Output the [x, y] coordinate of the center of the cell containing the given text.  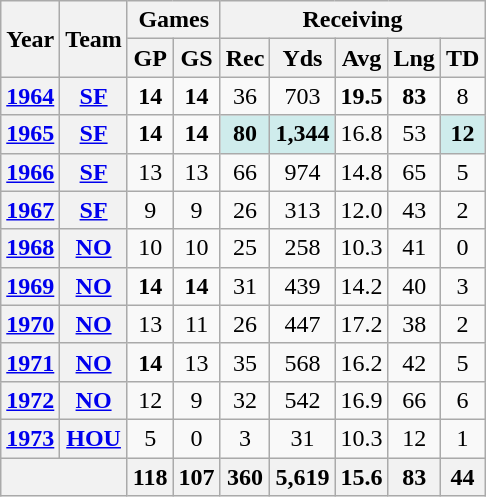
36 [245, 96]
42 [414, 362]
542 [302, 400]
107 [196, 477]
Avg [362, 58]
Yds [302, 58]
32 [245, 400]
1965 [30, 134]
40 [414, 286]
447 [302, 324]
439 [302, 286]
1 [462, 438]
1971 [30, 362]
5,619 [302, 477]
568 [302, 362]
Lng [414, 58]
43 [414, 210]
Rec [245, 58]
Team [94, 39]
44 [462, 477]
1967 [30, 210]
53 [414, 134]
12.0 [362, 210]
15.6 [362, 477]
14.8 [362, 172]
16.9 [362, 400]
38 [414, 324]
360 [245, 477]
HOU [94, 438]
35 [245, 362]
8 [462, 96]
19.5 [362, 96]
41 [414, 248]
1968 [30, 248]
16.8 [362, 134]
Year [30, 39]
Games [174, 20]
65 [414, 172]
TD [462, 58]
14.2 [362, 286]
1966 [30, 172]
1,344 [302, 134]
1973 [30, 438]
1972 [30, 400]
GS [196, 58]
258 [302, 248]
974 [302, 172]
1964 [30, 96]
GP [150, 58]
313 [302, 210]
Receiving [352, 20]
80 [245, 134]
1970 [30, 324]
25 [245, 248]
1969 [30, 286]
17.2 [362, 324]
6 [462, 400]
703 [302, 96]
11 [196, 324]
118 [150, 477]
16.2 [362, 362]
